Detect which cell encompasses the target text, then output its (x, y) center coordinate. 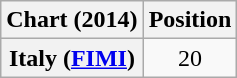
20 (190, 58)
Chart (2014) (72, 20)
Italy (FIMI) (72, 58)
Position (190, 20)
